Return (x, y) of the center of cell containing provided text 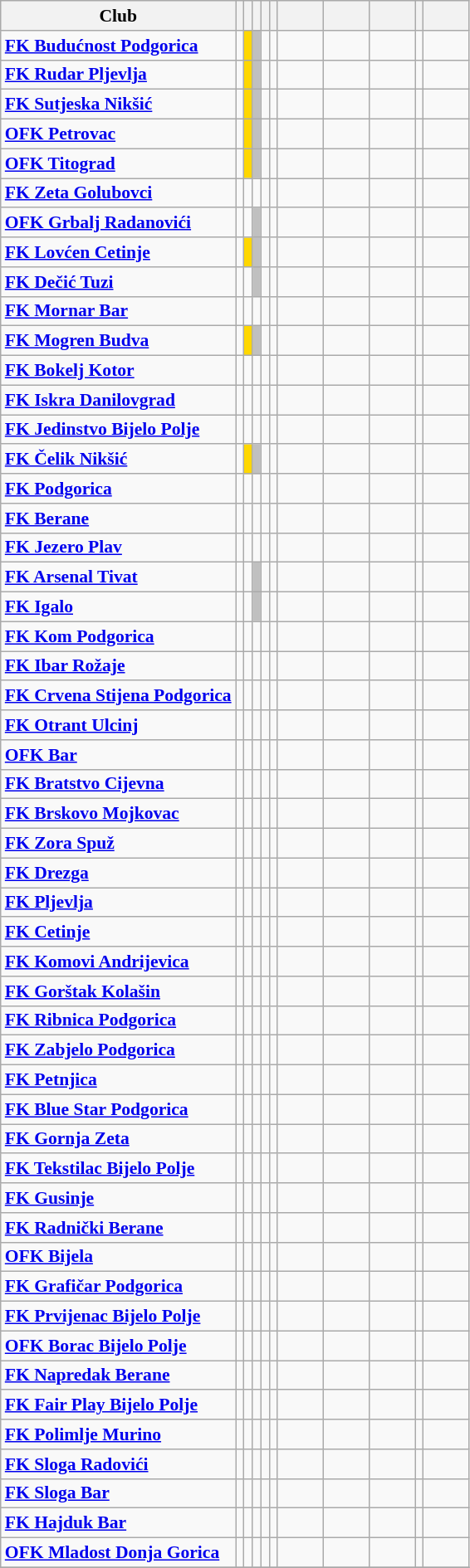
OFK Bijela (118, 1257)
FK Sloga Radovići (118, 1464)
FK Brskovo Mojkovac (118, 814)
OFK Mladost Donja Gorica (118, 1553)
FK Kom Podgorica (118, 636)
OFK Bar (118, 755)
FK Mogren Budva (118, 341)
FK Rudar Pljevlja (118, 75)
FK Iskra Danilovgrad (118, 400)
FK Polimlje Murino (118, 1434)
FK Zora Spuž (118, 844)
FK Pljevlja (118, 903)
FK Podgorica (118, 489)
FK Drezga (118, 873)
FK Ibar Rožaje (118, 666)
FK Sloga Bar (118, 1493)
FK Fair Play Bijelo Polje (118, 1405)
FK Petnjica (118, 1080)
FK Tekstilac Bijelo Polje (118, 1169)
FK Blue Star Podgorica (118, 1109)
FK Igalo (118, 607)
FK Komovi Andrijevica (118, 962)
OFK Petrovac (118, 134)
OFK Grbalj Radanovići (118, 223)
FK Grafičar Podgorica (118, 1287)
FK Otrant Ulcinj (118, 725)
FK Crvena Stijena Podgorica (118, 696)
OFK Titograd (118, 163)
FK Lovćen Cetinje (118, 252)
FK Zabjelo Podgorica (118, 1050)
FK Bokelj Kotor (118, 371)
FK Radnički Berane (118, 1228)
FK Sutjeska Nikšić (118, 105)
FK Prvijenac Bijelo Polje (118, 1317)
FK Čelik Nikšić (118, 460)
FK Gornja Zeta (118, 1139)
FK Arsenal Tivat (118, 577)
FK Berane (118, 519)
FK Mornar Bar (118, 311)
Club (118, 16)
FK Bratstvo Cijevna (118, 784)
OFK Borac Bijelo Polje (118, 1346)
FK Jedinstvo Bijelo Polje (118, 430)
FK Napredak Berane (118, 1376)
FK Zeta Golubovci (118, 193)
FK Budućnost Podgorica (118, 46)
FK Hajduk Bar (118, 1523)
FK Cetinje (118, 933)
FK Jezero Plav (118, 548)
FK Gorštak Kolašin (118, 991)
FK Dečić Tuzi (118, 282)
FK Ribnica Podgorica (118, 1020)
FK Gusinje (118, 1198)
